Capture the cell that displays the provided text and extract its (x, y) central coordinate. 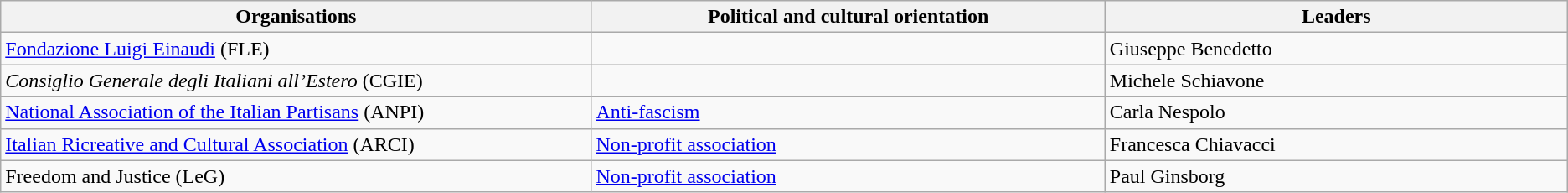
Francesca Chiavacci (1336, 144)
Freedom and Justice (LeG) (297, 176)
Giuseppe Benedetto (1336, 49)
Anti-fascism (848, 112)
Carla Nespolo (1336, 112)
Italian Ricreative and Cultural Association (ARCI) (297, 144)
Michele Schiavone (1336, 81)
Consiglio Generale degli Italiani all’Estero (CGIE) (297, 81)
National Association of the Italian Partisans (ANPI) (297, 112)
Paul Ginsborg (1336, 176)
Fondazione Luigi Einaudi (FLE) (297, 49)
Leaders (1336, 17)
Political and cultural orientation (848, 17)
Organisations (297, 17)
